Locate the cell with the specified text and output its [X, Y] center coordinate. 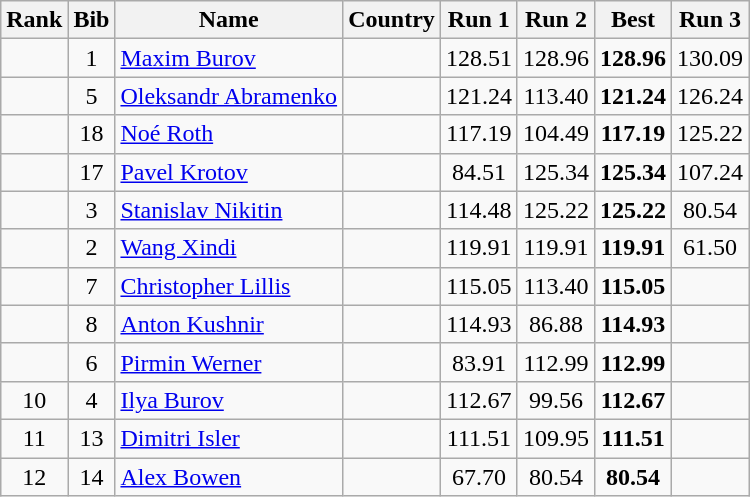
86.88 [556, 324]
Run 1 [478, 20]
8 [92, 324]
Name [229, 20]
13 [92, 438]
2 [92, 248]
128.51 [478, 58]
11 [34, 438]
Bib [92, 20]
Anton Kushnir [229, 324]
107.24 [710, 172]
7 [92, 286]
99.56 [556, 400]
17 [92, 172]
1 [92, 58]
12 [34, 477]
4 [92, 400]
10 [34, 400]
5 [92, 96]
126.24 [710, 96]
Ilya Burov [229, 400]
61.50 [710, 248]
Noé Roth [229, 134]
Best [632, 20]
67.70 [478, 477]
104.49 [556, 134]
Dimitri Isler [229, 438]
Run 2 [556, 20]
Alex Bowen [229, 477]
3 [92, 210]
Pirmin Werner [229, 362]
Country [392, 20]
14 [92, 477]
130.09 [710, 58]
Maxim Burov [229, 58]
114.48 [478, 210]
Run 3 [710, 20]
6 [92, 362]
18 [92, 134]
Stanislav Nikitin [229, 210]
Oleksandr Abramenko [229, 96]
Rank [34, 20]
84.51 [478, 172]
Christopher Lillis [229, 286]
83.91 [478, 362]
Wang Xindi [229, 248]
Pavel Krotov [229, 172]
109.95 [556, 438]
